Scan for the cell matching the given text and deliver its (X, Y) coordinate at center. 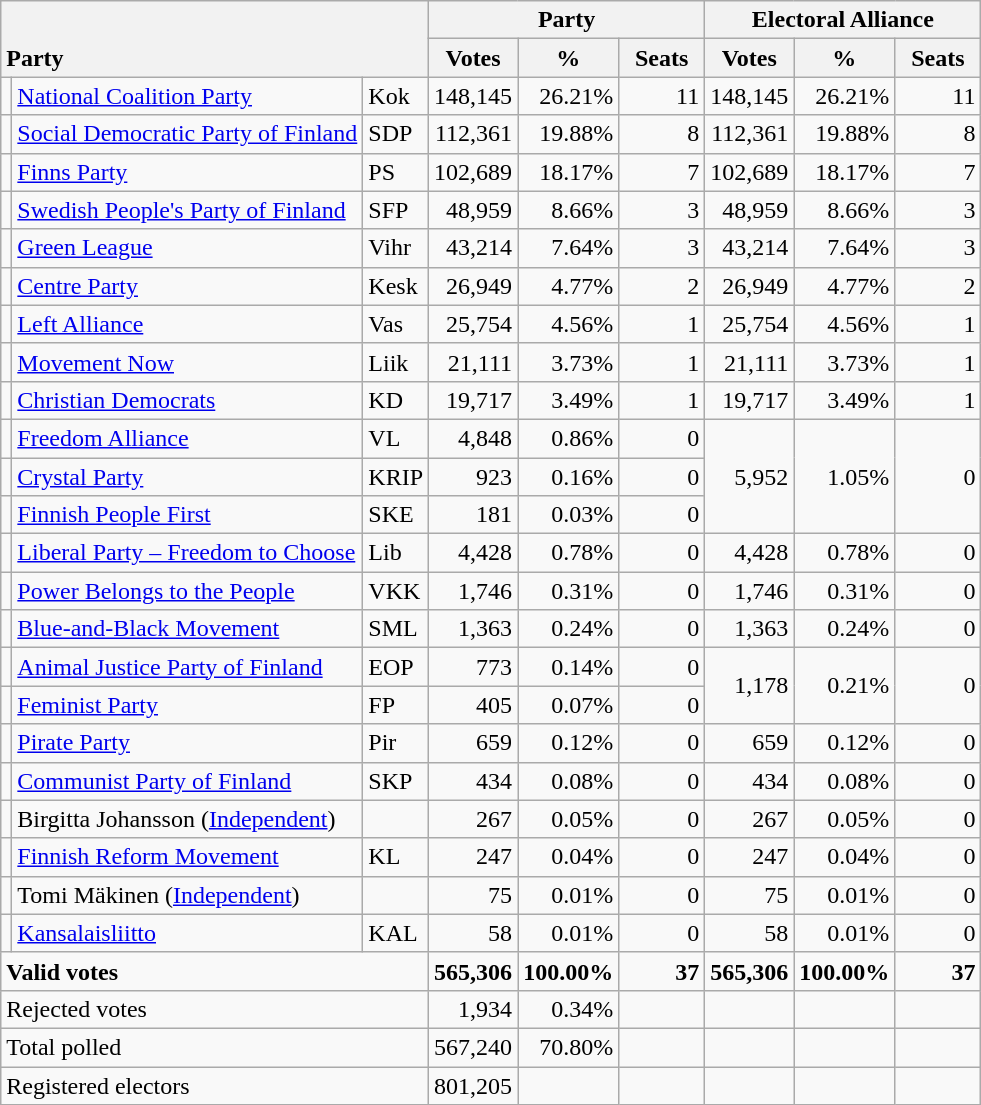
Birgitta Johansson (Independent) (188, 819)
SKE (396, 515)
Liberal Party – Freedom to Choose (188, 553)
Centre Party (188, 286)
KAL (396, 933)
567,240 (474, 1047)
773 (474, 667)
Lib (396, 553)
Power Belongs to the People (188, 591)
Registered electors (215, 1085)
0.86% (568, 438)
Valid votes (215, 971)
PS (396, 172)
923 (474, 477)
181 (474, 515)
0.34% (568, 1009)
National Coalition Party (188, 96)
Vihr (396, 248)
Rejected votes (215, 1009)
Electoral Alliance (843, 20)
Christian Democrats (188, 400)
Green League (188, 248)
Tomi Mäkinen (Independent) (188, 895)
Kok (396, 96)
Swedish People's Party of Finland (188, 210)
SDP (396, 134)
70.80% (568, 1047)
1,178 (750, 686)
Freedom Alliance (188, 438)
Social Democratic Party of Finland (188, 134)
Left Alliance (188, 324)
Movement Now (188, 362)
KL (396, 857)
0.16% (568, 477)
EOP (396, 667)
0.07% (568, 705)
1,934 (474, 1009)
Pirate Party (188, 743)
405 (474, 705)
Communist Party of Finland (188, 781)
1.05% (844, 476)
Total polled (215, 1047)
Vas (396, 324)
4,848 (474, 438)
0.14% (568, 667)
Kesk (396, 286)
KRIP (396, 477)
SFP (396, 210)
SML (396, 629)
Finnish Reform Movement (188, 857)
5,952 (750, 476)
Finns Party (188, 172)
Liik (396, 362)
Pir (396, 743)
Blue-and-Black Movement (188, 629)
SKP (396, 781)
Feminist Party (188, 705)
VL (396, 438)
VKK (396, 591)
Finnish People First (188, 515)
Animal Justice Party of Finland (188, 667)
0.21% (844, 686)
FP (396, 705)
Kansalaisliitto (188, 933)
0.03% (568, 515)
KD (396, 400)
Crystal Party (188, 477)
801,205 (474, 1085)
